Find where the given text appears and provide that cell's center as (x, y) coordinate. 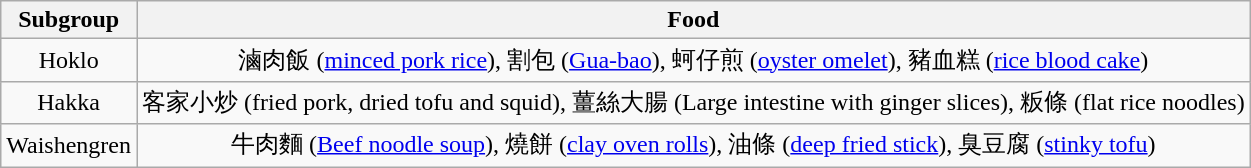
滷肉飯 (minced pork rice), 割包 (Gua-bao), 蚵仔煎 (oyster omelet), 豬血糕 (rice blood cake) (693, 60)
Waishengren (69, 146)
Food (693, 20)
Subgroup (69, 20)
牛肉麵 (Beef noodle soup), 燒餅 (clay oven rolls), 油條 (deep fried stick), 臭豆腐 (stinky tofu) (693, 146)
Hakka (69, 102)
客家小炒 (fried pork, dried tofu and squid), 薑絲大腸 (Large intestine with ginger slices), 粄條 (flat rice noodles) (693, 102)
Hoklo (69, 60)
